Identify which cell holds the provided text, then report its (X, Y) central coordinate. 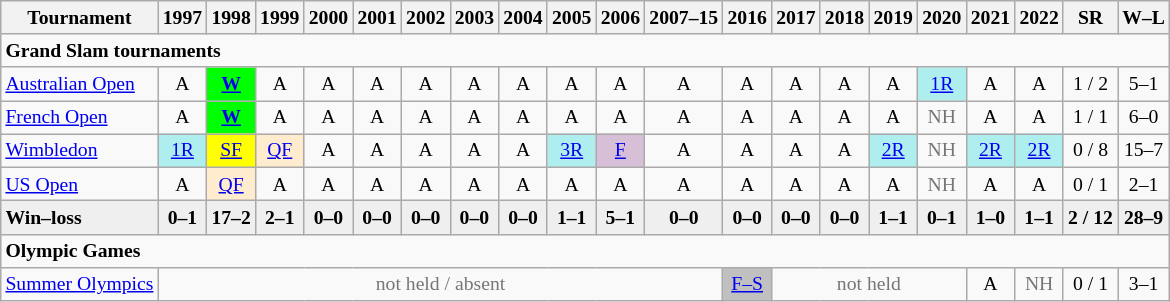
Wimbledon (80, 150)
0 / 8 (1090, 150)
W–L (1144, 18)
2002 (426, 18)
2 / 12 (1090, 218)
17–2 (232, 218)
2004 (524, 18)
6–0 (1144, 118)
Grand Slam tournaments (586, 50)
2000 (328, 18)
1 / 1 (1090, 118)
28–9 (1144, 218)
2001 (378, 18)
US Open (80, 184)
15–7 (1144, 150)
F–S (748, 284)
1999 (280, 18)
3–1 (1144, 284)
not held (868, 284)
2005 (572, 18)
2020 (942, 18)
French Open (80, 118)
F (620, 150)
2016 (748, 18)
1 / 2 (1090, 84)
2019 (894, 18)
SR (1090, 18)
SF (232, 150)
2003 (474, 18)
Win–loss (80, 218)
Australian Open (80, 84)
Olympic Games (586, 250)
2017 (796, 18)
1–0 (990, 218)
not held / absent (440, 284)
2006 (620, 18)
2021 (990, 18)
1998 (232, 18)
1997 (182, 18)
3R (572, 150)
Tournament (80, 18)
2022 (1040, 18)
2018 (844, 18)
2007–15 (684, 18)
Summer Olympics (80, 284)
